For the text-containing cell, return its midpoint in [x, y] coordinate format. 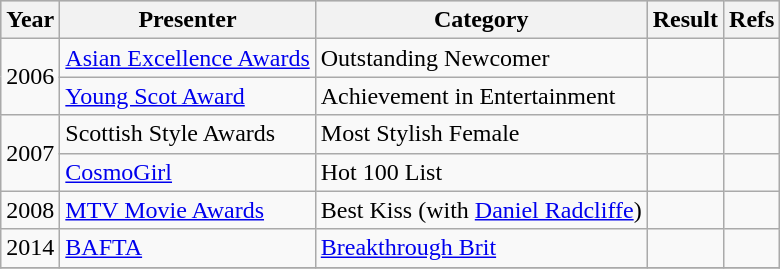
Breakthrough Brit [481, 248]
2006 [30, 77]
Refs [752, 20]
Young Scot Award [188, 96]
Asian Excellence Awards [188, 58]
2007 [30, 153]
MTV Movie Awards [188, 210]
Presenter [188, 20]
Achievement in Entertainment [481, 96]
Category [481, 20]
CosmoGirl [188, 172]
Most Stylish Female [481, 134]
Year [30, 20]
Hot 100 List [481, 172]
2014 [30, 248]
Scottish Style Awards [188, 134]
Outstanding Newcomer [481, 58]
2008 [30, 210]
Best Kiss (with Daniel Radcliffe) [481, 210]
Result [685, 20]
BAFTA [188, 248]
